Locate the cell with the specified text and output its [X, Y] center coordinate. 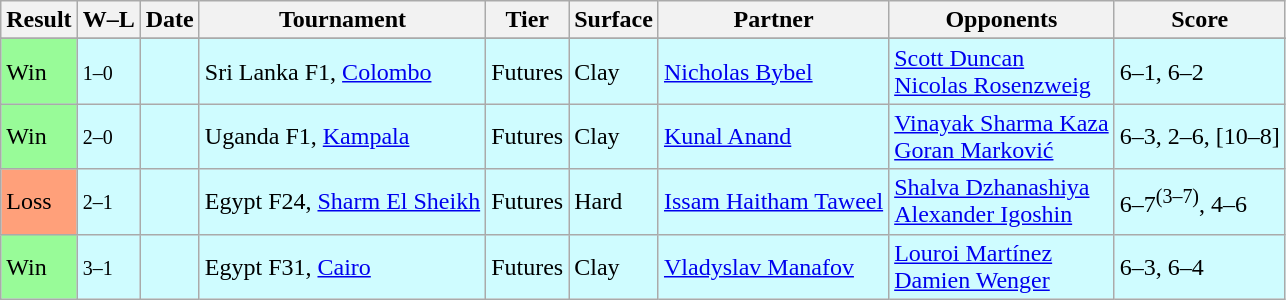
1–0 [108, 72]
Uganda F1, Kampala [342, 136]
Nicholas Bybel [773, 72]
6–7(3–7), 4–6 [1200, 202]
Egypt F24, Sharm El Sheikh [342, 202]
6–3, 2–6, [10–8] [1200, 136]
Date [170, 20]
6–1, 6–2 [1200, 72]
Kunal Anand [773, 136]
Scott Duncan Nicolas Rosenzweig [1002, 72]
Score [1200, 20]
Opponents [1002, 20]
Hard [614, 202]
3–1 [108, 266]
W–L [108, 20]
2–0 [108, 136]
Egypt F31, Cairo [342, 266]
Tier [528, 20]
6–3, 6–4 [1200, 266]
Shalva Dzhanashiya Alexander Igoshin [1002, 202]
2–1 [108, 202]
Sri Lanka F1, Colombo [342, 72]
Louroi Martínez Damien Wenger [1002, 266]
Loss [39, 202]
Surface [614, 20]
Tournament [342, 20]
Partner [773, 20]
Issam Haitham Taweel [773, 202]
Vinayak Sharma Kaza Goran Marković [1002, 136]
Result [39, 20]
Vladyslav Manafov [773, 266]
